Determine the (X, Y) coordinate at the center of the cell enclosing the given text.  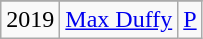
Max Duffy (119, 20)
P (190, 20)
2019 (30, 20)
